Find where the given text appears and provide that cell's center as [X, Y] coordinate. 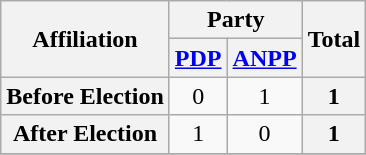
PDP [198, 58]
Total [334, 39]
Party [236, 20]
ANPP [264, 58]
After Election [86, 134]
Before Election [86, 96]
Affiliation [86, 39]
